Locate the cell with the specified text and output its [X, Y] center coordinate. 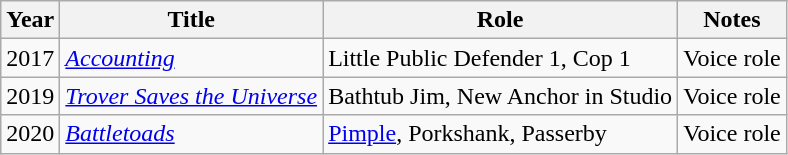
Pimple, Porkshank, Passerby [500, 134]
2020 [30, 134]
Trover Saves the Universe [192, 96]
Title [192, 20]
2017 [30, 58]
Year [30, 20]
Role [500, 20]
Accounting [192, 58]
Battletoads [192, 134]
Notes [732, 20]
Bathtub Jim, New Anchor in Studio [500, 96]
2019 [30, 96]
Little Public Defender 1, Cop 1 [500, 58]
